Search for the cell housing the specified text and yield its [x, y] center coordinate. 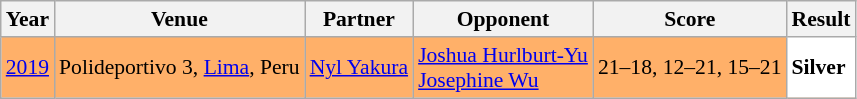
Nyl Yakura [359, 68]
Silver [822, 68]
21–18, 12–21, 15–21 [690, 68]
Score [690, 19]
Partner [359, 19]
Polideportivo 3, Lima, Peru [180, 68]
Opponent [503, 19]
Joshua Hurlburt-Yu Josephine Wu [503, 68]
2019 [28, 68]
Result [822, 19]
Year [28, 19]
Venue [180, 19]
